Search for the cell housing the specified text and yield its (X, Y) center coordinate. 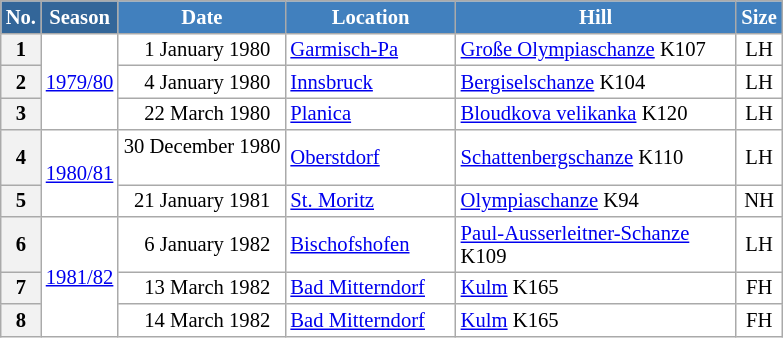
6 January 1982 (202, 244)
Bergiselschanze K104 (596, 81)
1979/80 (80, 82)
5 (21, 200)
Bischofshofen (370, 244)
Hill (596, 16)
3 (21, 113)
Paul-Ausserleitner-Schanze K109 (596, 244)
6 (21, 244)
Date (202, 16)
No. (21, 16)
22 March 1980 (202, 113)
1 January 1980 (202, 49)
Size (758, 16)
2 (21, 81)
21 January 1981 (202, 200)
Innsbruck (370, 81)
4 (21, 158)
Location (370, 16)
St. Moritz (370, 200)
Olympiaschanze K94 (596, 200)
Planica (370, 113)
Season (80, 16)
1981/82 (80, 276)
4 January 1980 (202, 81)
1 (21, 49)
30 December 1980 (202, 158)
Schattenbergschanze K110 (596, 158)
Garmisch-Pa (370, 49)
Große Olympiaschanze K107 (596, 49)
8 (21, 320)
13 March 1982 (202, 287)
Bloudkova velikanka K120 (596, 113)
Oberstdorf (370, 158)
14 March 1982 (202, 320)
NH (758, 200)
1980/81 (80, 174)
7 (21, 287)
